Identify which cell holds the provided text, then report its (X, Y) central coordinate. 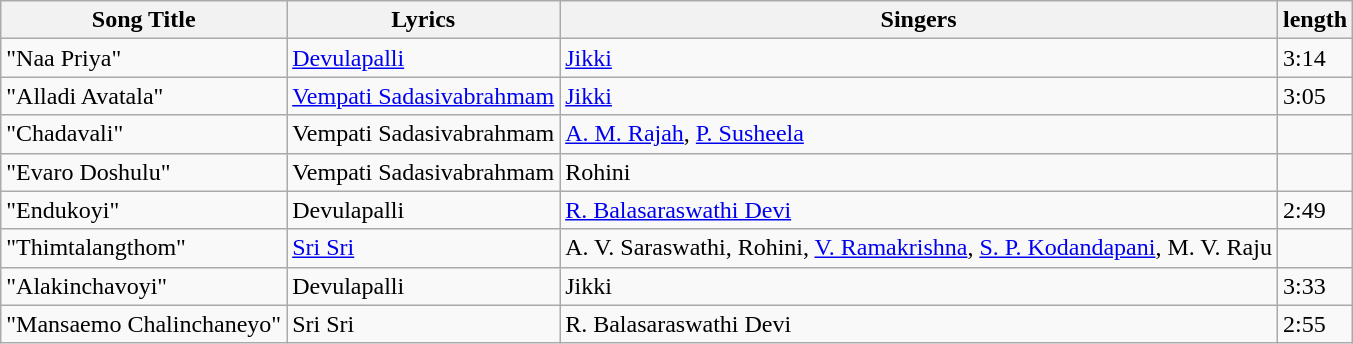
"Alakinchavoyi" (144, 286)
2:55 (1314, 324)
"Mansaemo Chalinchaneyo" (144, 324)
3:33 (1314, 286)
A. V. Saraswathi, Rohini, V. Ramakrishna, S. P. Kodandapani, M. V. Raju (919, 248)
3:05 (1314, 96)
length (1314, 20)
Song Title (144, 20)
Lyrics (424, 20)
"Evaro Doshulu" (144, 172)
A. M. Rajah, P. Susheela (919, 134)
"Endukoyi" (144, 210)
"Naa Priya" (144, 58)
"Alladi Avatala" (144, 96)
"Thimtalangthom" (144, 248)
Singers (919, 20)
Rohini (919, 172)
3:14 (1314, 58)
"Chadavali" (144, 134)
2:49 (1314, 210)
